For the text-containing cell, return its midpoint in [x, y] coordinate format. 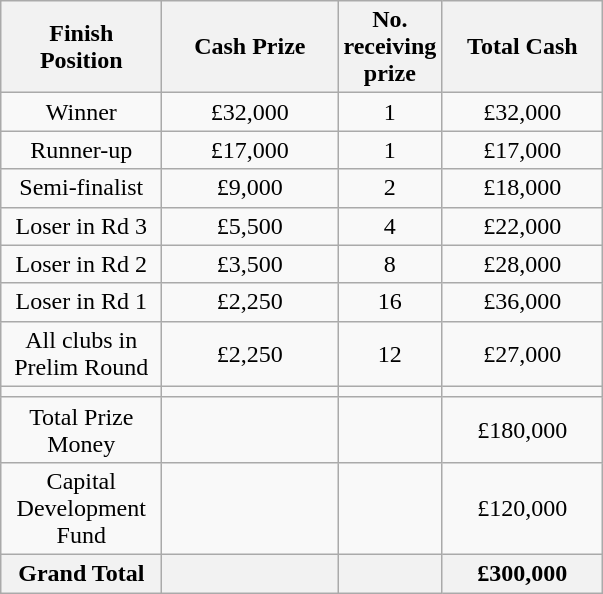
£27,000 [522, 354]
Winner [82, 112]
Loser in Rd 3 [82, 226]
Total Prize Money [82, 430]
All clubs in Prelim Round [82, 354]
£300,000 [522, 573]
£180,000 [522, 430]
£9,000 [250, 188]
12 [390, 354]
8 [390, 264]
£28,000 [522, 264]
No. receiving prize [390, 47]
Semi-finalist [82, 188]
Finish Position [82, 47]
2 [390, 188]
Grand Total [82, 573]
Total Cash [522, 47]
Cash Prize [250, 47]
4 [390, 226]
Loser in Rd 2 [82, 264]
£18,000 [522, 188]
Runner-up [82, 150]
£36,000 [522, 302]
£120,000 [522, 508]
Loser in Rd 1 [82, 302]
£3,500 [250, 264]
£22,000 [522, 226]
Capital Development Fund [82, 508]
16 [390, 302]
£5,500 [250, 226]
